Return (X, Y) of the center of cell containing provided text 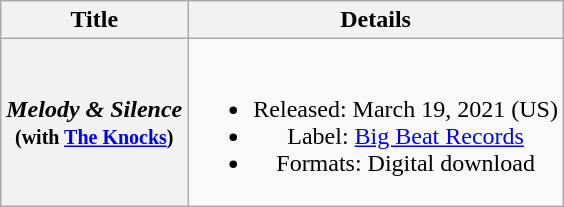
Released: March 19, 2021 (US)Label: Big Beat RecordsFormats: Digital download (376, 122)
Melody & Silence(with The Knocks) (94, 122)
Details (376, 20)
Title (94, 20)
